Extract the [x, y] coordinate from the center of the cell holding the provided text.  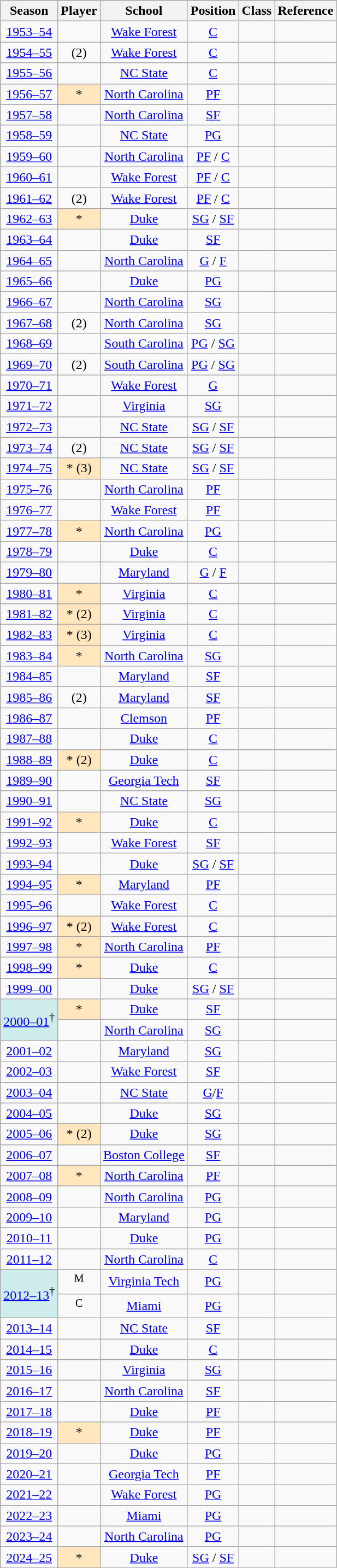
1982–83 [29, 635]
2012–13† [29, 1294]
1969–70 [29, 365]
2013–14 [29, 1329]
2023–24 [29, 1536]
1955–56 [29, 73]
1994–95 [29, 884]
1963–64 [29, 239]
1977–78 [29, 531]
1976–77 [29, 510]
1973–74 [29, 448]
M [79, 1282]
Boston College [144, 1155]
School [144, 11]
Reference [306, 11]
Position [213, 11]
1984–85 [29, 677]
Player [79, 11]
1958–59 [29, 136]
1988–89 [29, 760]
1989–90 [29, 780]
1961–62 [29, 198]
1964–65 [29, 261]
1986–87 [29, 718]
1996–97 [29, 926]
Virginia Tech [144, 1282]
Class [257, 11]
1981–82 [29, 614]
2000–01† [29, 1020]
1998–99 [29, 968]
1971–72 [29, 406]
2010–11 [29, 1238]
1970–71 [29, 385]
G [213, 385]
2007–08 [29, 1176]
2004–05 [29, 1113]
1972–73 [29, 427]
2017–18 [29, 1412]
1985–86 [29, 697]
1968–69 [29, 344]
1999–00 [29, 989]
2018–19 [29, 1432]
1978–79 [29, 551]
2008–09 [29, 1196]
1953–54 [29, 32]
2006–07 [29, 1155]
2002–03 [29, 1072]
2005–06 [29, 1134]
2024–25 [29, 1557]
2019–20 [29, 1453]
2020–21 [29, 1474]
Season [29, 11]
1979–80 [29, 572]
1975–76 [29, 489]
1997–98 [29, 947]
2011–12 [29, 1259]
G/F [213, 1093]
2015–16 [29, 1370]
1993–94 [29, 864]
2003–04 [29, 1093]
Clemson [144, 718]
2001–02 [29, 1051]
2016–17 [29, 1391]
1990–91 [29, 801]
2014–15 [29, 1349]
1954–55 [29, 52]
2021–22 [29, 1495]
1991–92 [29, 822]
1960–61 [29, 177]
1974–75 [29, 468]
1957–58 [29, 115]
1987–88 [29, 739]
1980–81 [29, 593]
2009–10 [29, 1217]
1992–93 [29, 843]
1956–57 [29, 94]
1962–63 [29, 219]
1983–84 [29, 656]
1966–67 [29, 302]
1965–66 [29, 281]
1967–68 [29, 323]
1959–60 [29, 156]
2022–23 [29, 1516]
1995–96 [29, 905]
